Scan for the cell matching the given text and deliver its (X, Y) coordinate at center. 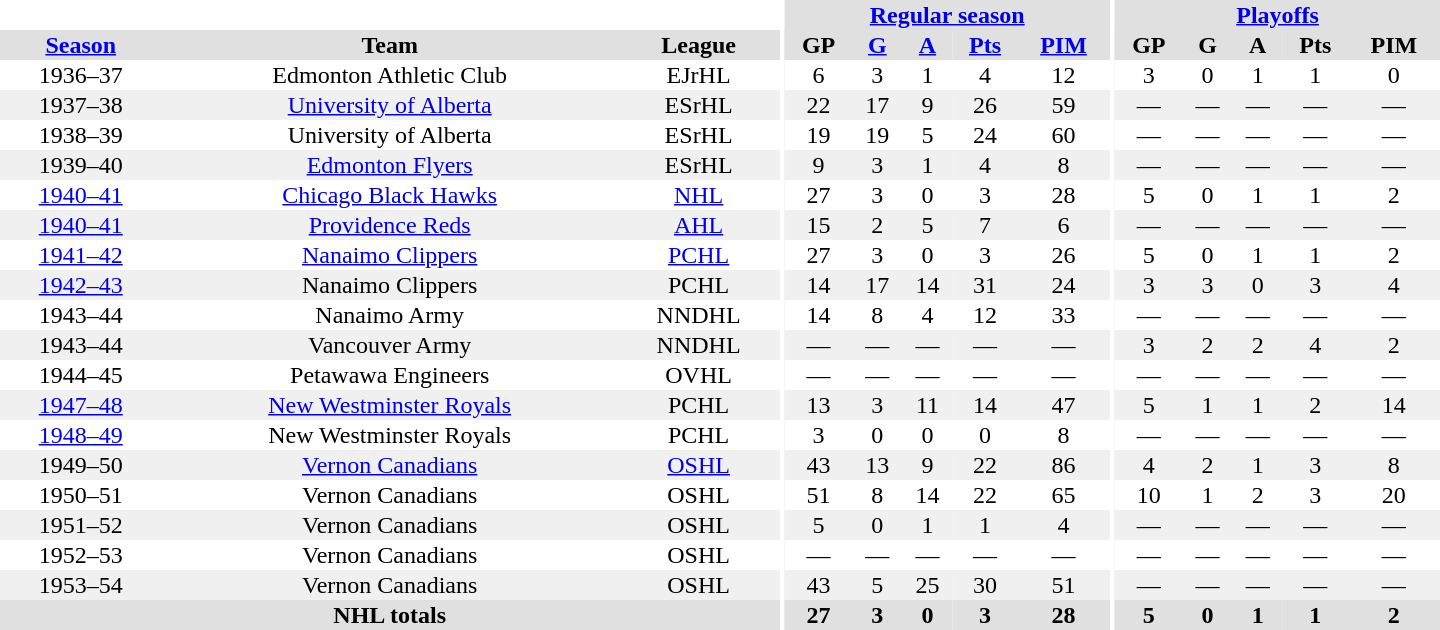
Season (80, 45)
1948–49 (80, 435)
1942–43 (80, 285)
1950–51 (80, 495)
Nanaimo Army (389, 315)
Team (389, 45)
AHL (698, 225)
47 (1063, 405)
1952–53 (80, 555)
Vancouver Army (389, 345)
Petawawa Engineers (389, 375)
1939–40 (80, 165)
Regular season (948, 15)
1944–45 (80, 375)
86 (1063, 465)
Playoffs (1278, 15)
11 (927, 405)
1938–39 (80, 135)
NHL totals (390, 615)
59 (1063, 105)
1941–42 (80, 255)
15 (818, 225)
Edmonton Athletic Club (389, 75)
1949–50 (80, 465)
1937–38 (80, 105)
1951–52 (80, 525)
1953–54 (80, 585)
NHL (698, 195)
30 (986, 585)
33 (1063, 315)
Chicago Black Hawks (389, 195)
65 (1063, 495)
EJrHL (698, 75)
7 (986, 225)
Providence Reds (389, 225)
League (698, 45)
31 (986, 285)
10 (1148, 495)
20 (1394, 495)
60 (1063, 135)
1936–37 (80, 75)
Edmonton Flyers (389, 165)
1947–48 (80, 405)
OVHL (698, 375)
25 (927, 585)
